Determine the (X, Y) coordinate at the center of the cell enclosing the given text.  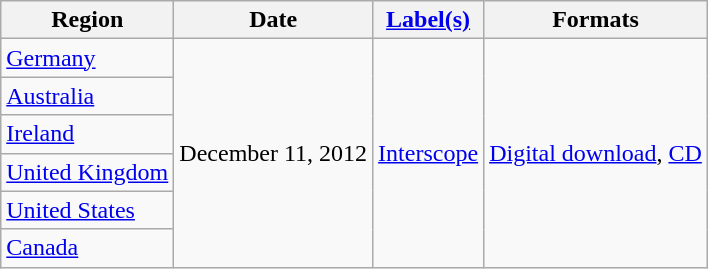
Date (274, 20)
Ireland (88, 134)
Digital download, CD (596, 153)
Region (88, 20)
United States (88, 210)
Canada (88, 248)
December 11, 2012 (274, 153)
Germany (88, 58)
United Kingdom (88, 172)
Interscope (428, 153)
Formats (596, 20)
Australia (88, 96)
Label(s) (428, 20)
